From the cell containing the given text, extract its center point as [x, y] coordinate. 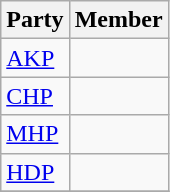
Party [35, 20]
HDP [35, 172]
MHP [35, 134]
AKP [35, 58]
CHP [35, 96]
Member [118, 20]
